Provide the (X, Y) coordinate of the cell's center where the given text is located.  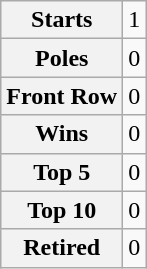
Starts (62, 20)
Top 5 (62, 172)
1 (134, 20)
Retired (62, 248)
Top 10 (62, 210)
Front Row (62, 96)
Poles (62, 58)
Wins (62, 134)
